From the cell containing the given text, extract its center point as [X, Y] coordinate. 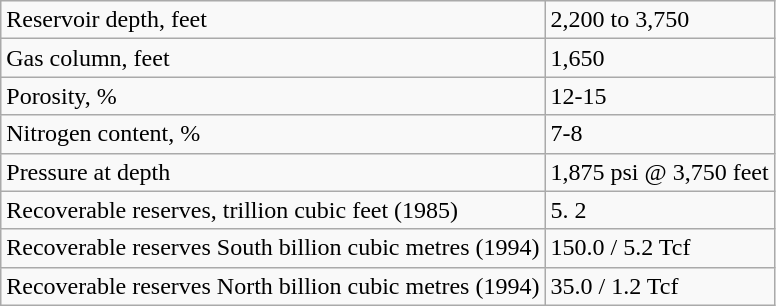
5. 2 [660, 210]
1,875 psi @ 3,750 feet [660, 172]
Gas column, feet [273, 58]
Recoverable reserves, trillion cubic feet (1985) [273, 210]
Recoverable reserves North billion cubic metres (1994) [273, 286]
Recoverable reserves South billion cubic metres (1994) [273, 248]
2,200 to 3,750 [660, 20]
7-8 [660, 134]
Reservoir depth, feet [273, 20]
12-15 [660, 96]
Porosity, % [273, 96]
Nitrogen content, % [273, 134]
35.0 / 1.2 Tcf [660, 286]
1,650 [660, 58]
150.0 / 5.2 Tcf [660, 248]
Pressure at depth [273, 172]
